Determine the [X, Y] coordinate at the center of the cell enclosing the given text.  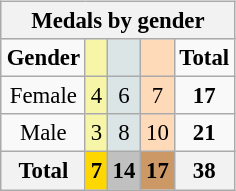
21 [204, 133]
10 [158, 133]
Medals by gender [118, 21]
6 [124, 96]
8 [124, 133]
Gender [43, 58]
Female [43, 96]
3 [96, 133]
4 [96, 96]
38 [204, 171]
14 [124, 171]
Male [43, 133]
